For the text-containing cell, return its midpoint in [x, y] coordinate format. 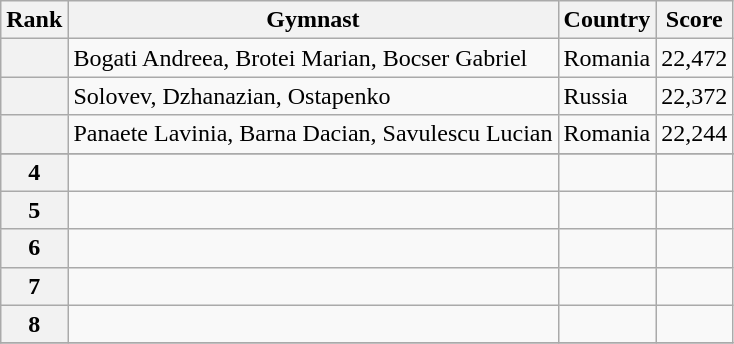
22,472 [694, 58]
Solovev, Dzhanazian, Ostapenko [313, 96]
Rank [34, 20]
6 [34, 248]
Country [607, 20]
Gymnast [313, 20]
8 [34, 324]
7 [34, 286]
Bogati Andreea, Brotei Marian, Bocser Gabriel [313, 58]
22,244 [694, 134]
5 [34, 210]
Score [694, 20]
22,372 [694, 96]
4 [34, 172]
Russia [607, 96]
Panaete Lavinia, Barna Dacian, Savulescu Lucian [313, 134]
